Output the [X, Y] coordinate of the center of the cell containing the given text.  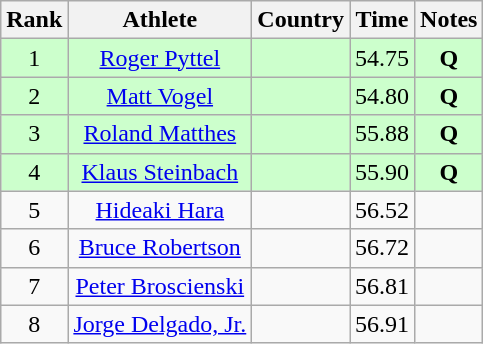
Notes [449, 20]
Athlete [160, 20]
Jorge Delgado, Jr. [160, 324]
Bruce Robertson [160, 248]
1 [34, 58]
4 [34, 172]
8 [34, 324]
Roland Matthes [160, 134]
6 [34, 248]
56.81 [382, 286]
3 [34, 134]
56.52 [382, 210]
Peter Broscienski [160, 286]
Hideaki Hara [160, 210]
Klaus Steinbach [160, 172]
Country [301, 20]
5 [34, 210]
56.91 [382, 324]
55.88 [382, 134]
54.75 [382, 58]
7 [34, 286]
Matt Vogel [160, 96]
Time [382, 20]
54.80 [382, 96]
56.72 [382, 248]
55.90 [382, 172]
Roger Pyttel [160, 58]
2 [34, 96]
Rank [34, 20]
